Identify which cell holds the provided text, then report its [X, Y] central coordinate. 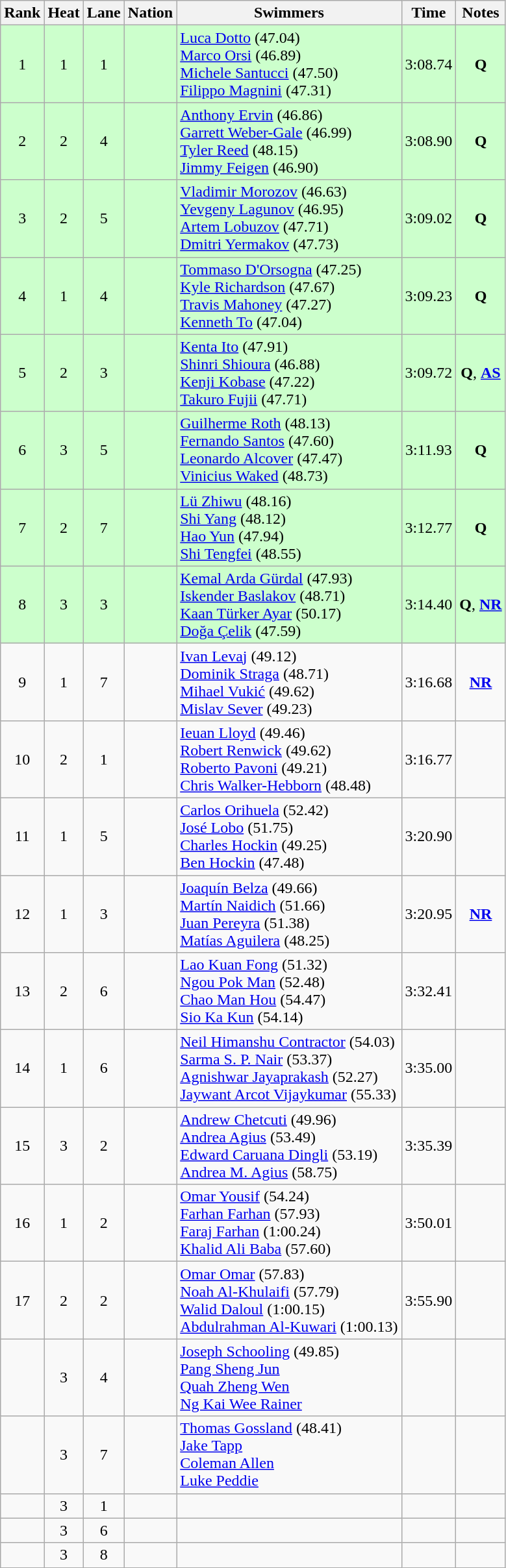
Omar Yousif (54.24)Farhan Farhan (57.93)Faraj Farhan (1:00.24)Khalid Ali Baba (57.60) [289, 1223]
Ivan Levaj (49.12)Dominik Straga (48.71)Mihael Vukić (49.62)Mislav Sever (49.23) [289, 681]
Vladimir Morozov (46.63)Yevgeny Lagunov (46.95)Artem Lobuzov (47.71)Dmitri Yermakov (47.73) [289, 218]
Q, AS [481, 373]
3:20.90 [429, 836]
Rank [22, 13]
Lü Zhiwu (48.16)Shi Yang (48.12)Hao Yun (47.94)Shi Tengfei (48.55) [289, 527]
10 [22, 759]
3:14.40 [429, 605]
Notes [481, 13]
Heat [64, 13]
9 [22, 681]
Kenta Ito (47.91)Shinri Shioura (46.88)Kenji Kobase (47.22)Takuro Fujii (47.71) [289, 373]
Tommaso D'Orsogna (47.25)Kyle Richardson (47.67)Travis Mahoney (47.27)Kenneth To (47.04) [289, 296]
3:35.00 [429, 1068]
Joaquín Belza (49.66)Martín Naidich (51.66)Juan Pereyra (51.38)Matías Aguilera (48.25) [289, 914]
Thomas Gossland (48.41)Jake TappColeman AllenLuke Peddie [289, 1455]
Lao Kuan Fong (51.32)Ngou Pok Man (52.48)Chao Man Hou (54.47)Sio Ka Kun (54.14) [289, 992]
Anthony Ervin (46.86)Garrett Weber-Gale (46.99)Tyler Reed (48.15)Jimmy Feigen (46.90) [289, 141]
3:08.74 [429, 64]
Q, NR [481, 605]
13 [22, 992]
3:09.72 [429, 373]
Guilherme Roth (48.13)Fernando Santos (47.60)Leonardo Alcover (47.47)Vinicius Waked (48.73) [289, 450]
Neil Himanshu Contractor (54.03)Sarma S. P. Nair (53.37)Agnishwar Jayaprakash (52.27)Jaywant Arcot Vijaykumar (55.33) [289, 1068]
17 [22, 1301]
3:32.41 [429, 992]
12 [22, 914]
11 [22, 836]
Ieuan Lloyd (49.46)Robert Renwick (49.62)Roberto Pavoni (49.21)Chris Walker-Hebborn (48.48) [289, 759]
3:12.77 [429, 527]
3:16.68 [429, 681]
3:20.95 [429, 914]
Time [429, 13]
Nation [150, 13]
16 [22, 1223]
3:16.77 [429, 759]
Carlos Orihuela (52.42)José Lobo (51.75)Charles Hockin (49.25)Ben Hockin (47.48) [289, 836]
Lane [104, 13]
Kemal Arda Gürdal (47.93)Iskender Baslakov (48.71)Kaan Türker Ayar (50.17)Doğa Çelik (47.59) [289, 605]
3:55.90 [429, 1301]
Luca Dotto (47.04)Marco Orsi (46.89)Michele Santucci (47.50)Filippo Magnini (47.31) [289, 64]
3:35.39 [429, 1146]
3:08.90 [429, 141]
3:11.93 [429, 450]
3:09.02 [429, 218]
3:09.23 [429, 296]
Omar Omar (57.83)Noah Al-Khulaifi (57.79)Walid Daloul (1:00.15)Abdulrahman Al-Kuwari (1:00.13) [289, 1301]
15 [22, 1146]
Swimmers [289, 13]
Joseph Schooling (49.85)Pang Sheng JunQuah Zheng WenNg Kai Wee Rainer [289, 1377]
14 [22, 1068]
3:50.01 [429, 1223]
Andrew Chetcuti (49.96)Andrea Agius (53.49)Edward Caruana Dingli (53.19)Andrea M. Agius (58.75) [289, 1146]
